Return [X, Y] of the center of cell containing provided text 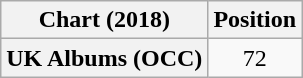
Position [255, 20]
Chart (2018) [104, 20]
UK Albums (OCC) [104, 58]
72 [255, 58]
